Pinpoint the cell where the given text exists, returning its [x, y] midpoint coordinate. 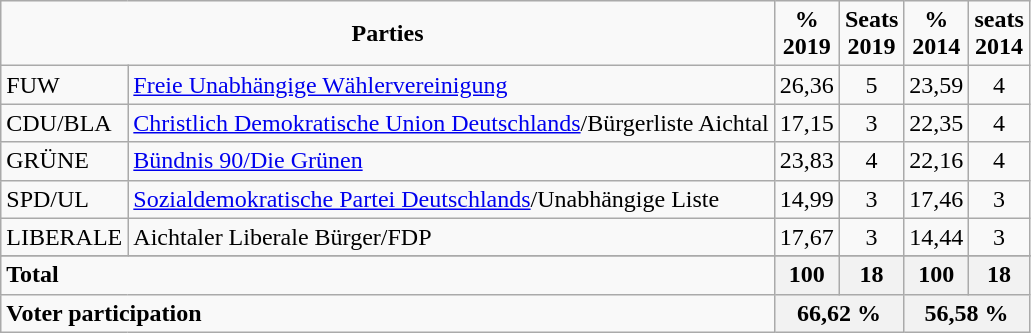
Freie Unabhängige Wählervereinigung [452, 85]
Total [388, 275]
Aichtaler Liberale Bürger/FDP [452, 237]
Voter participation [388, 313]
%2014 [936, 34]
22,35 [936, 123]
26,36 [806, 85]
22,16 [936, 161]
14,44 [936, 237]
LIBERALE [64, 237]
56,58 % [966, 313]
14,99 [806, 199]
23,83 [806, 161]
Parties [388, 34]
FUW [64, 85]
seats2014 [999, 34]
17,67 [806, 237]
23,59 [936, 85]
%2019 [806, 34]
Seats2019 [871, 34]
SPD/UL [64, 199]
17,15 [806, 123]
Christlich Demokratische Union Deutschlands/Bürgerliste Aichtal [452, 123]
GRÜNE [64, 161]
Bündnis 90/Die Grünen [452, 161]
Sozialdemokratische Partei Deutschlands/Unabhängige Liste [452, 199]
5 [871, 85]
17,46 [936, 199]
66,62 % [838, 313]
CDU/BLA [64, 123]
